Scan for the cell matching the given text and deliver its (X, Y) coordinate at center. 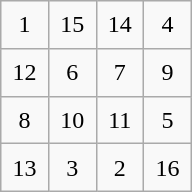
13 (25, 168)
16 (168, 168)
4 (168, 25)
14 (120, 25)
9 (168, 72)
6 (72, 72)
3 (72, 168)
11 (120, 120)
12 (25, 72)
15 (72, 25)
8 (25, 120)
1 (25, 25)
5 (168, 120)
10 (72, 120)
7 (120, 72)
2 (120, 168)
